Capture the cell that displays the provided text and extract its [x, y] central coordinate. 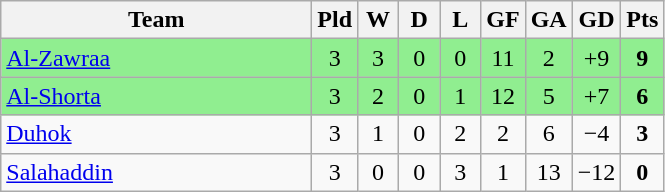
L [460, 20]
W [378, 20]
Al-Shorta [156, 96]
+9 [596, 58]
Duhok [156, 134]
9 [642, 58]
D [420, 20]
Pld [335, 20]
5 [548, 96]
13 [548, 172]
−12 [596, 172]
+7 [596, 96]
Pts [642, 20]
GA [548, 20]
Al-Zawraa [156, 58]
GF [503, 20]
GD [596, 20]
Salahaddin [156, 172]
Team [156, 20]
−4 [596, 134]
12 [503, 96]
11 [503, 58]
